Extract the [x, y] coordinate from the center of the cell holding the provided text.  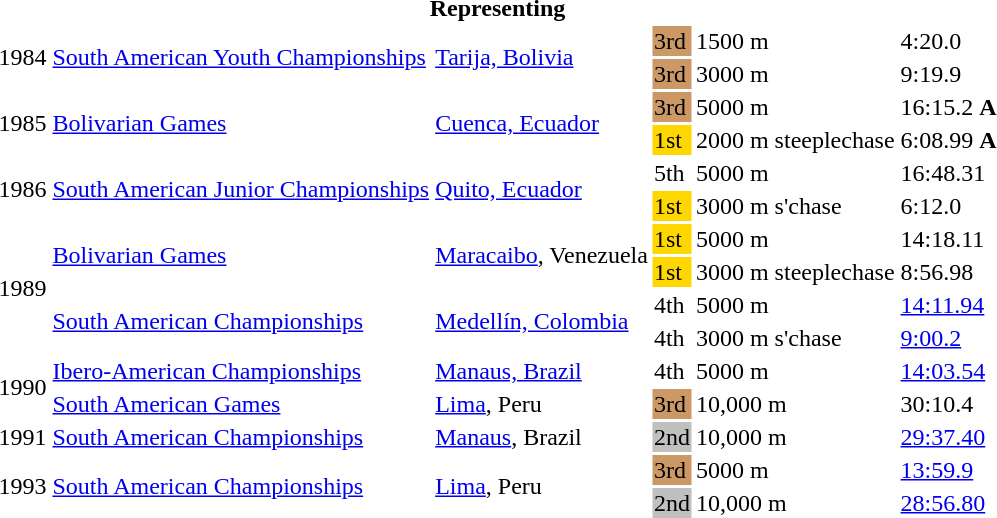
South American Junior Championships [241, 190]
Tarija, Bolivia [542, 58]
5th [672, 173]
2000 m steeplechase [795, 140]
3000 m steeplechase [795, 272]
South American Games [241, 404]
Medellín, Colombia [542, 322]
1500 m [795, 41]
Ibero-American Championships [241, 371]
3000 m [795, 74]
Maracaibo, Venezuela [542, 256]
South American Youth Championships [241, 58]
Quito, Ecuador [542, 190]
Cuenca, Ecuador [542, 124]
